Detect which cell encompasses the target text, then output its (X, Y) center coordinate. 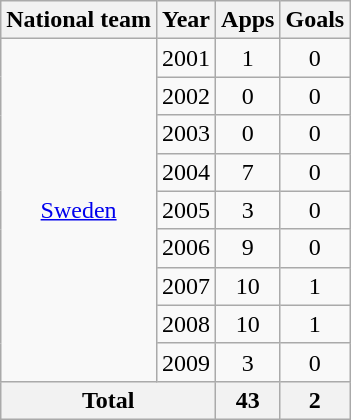
2007 (186, 286)
7 (248, 172)
2008 (186, 324)
2004 (186, 172)
2005 (186, 210)
National team (79, 20)
2002 (186, 96)
2001 (186, 58)
Year (186, 20)
2 (315, 400)
2009 (186, 362)
9 (248, 248)
Apps (248, 20)
2006 (186, 248)
43 (248, 400)
2003 (186, 134)
Total (108, 400)
Sweden (79, 210)
Goals (315, 20)
